Output the (X, Y) coordinate of the center of the cell containing the given text.  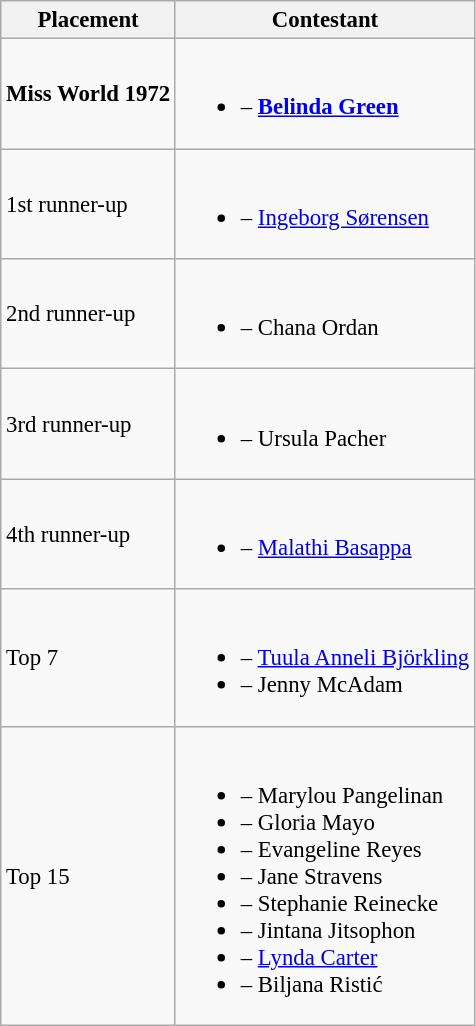
3rd runner-up (88, 424)
Contestant (324, 20)
2nd runner-up (88, 314)
– Malathi Basappa (324, 534)
– Ingeborg Sørensen (324, 204)
– Ursula Pacher (324, 424)
1st runner-up (88, 204)
4th runner-up (88, 534)
Miss World 1972 (88, 94)
Placement (88, 20)
– Belinda Green (324, 94)
Top 7 (88, 658)
– Tuula Anneli Björkling – Jenny McAdam (324, 658)
– Marylou Pangelinan – Gloria Mayo – Evangeline Reyes – Jane Stravens – Stephanie Reinecke – Jintana Jitsophon – Lynda Carter – Biljana Ristić (324, 876)
– Chana Ordan (324, 314)
Top 15 (88, 876)
